Find where the given text appears and provide that cell's center as (X, Y) coordinate. 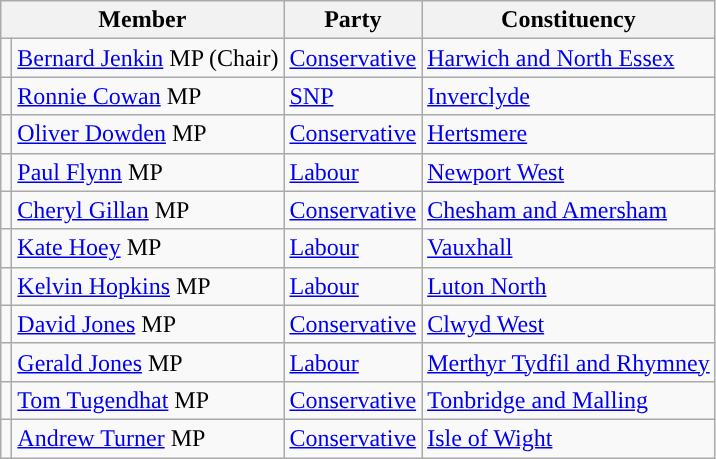
Kate Hoey MP (148, 248)
Constituency (569, 20)
Chesham and Amersham (569, 210)
Member (142, 20)
Harwich and North Essex (569, 58)
David Jones MP (148, 324)
Andrew Turner MP (148, 438)
Tom Tugendhat MP (148, 400)
Merthyr Tydfil and Rhymney (569, 362)
Oliver Dowden MP (148, 134)
Paul Flynn MP (148, 172)
Isle of Wight (569, 438)
Clwyd West (569, 324)
Gerald Jones MP (148, 362)
Party (353, 20)
Ronnie Cowan MP (148, 96)
Inverclyde (569, 96)
Luton North (569, 286)
Newport West (569, 172)
Vauxhall (569, 248)
Cheryl Gillan MP (148, 210)
Bernard Jenkin MP (Chair) (148, 58)
SNP (353, 96)
Hertsmere (569, 134)
Kelvin Hopkins MP (148, 286)
Tonbridge and Malling (569, 400)
